Locate the cell with the specified text and output its (X, Y) center coordinate. 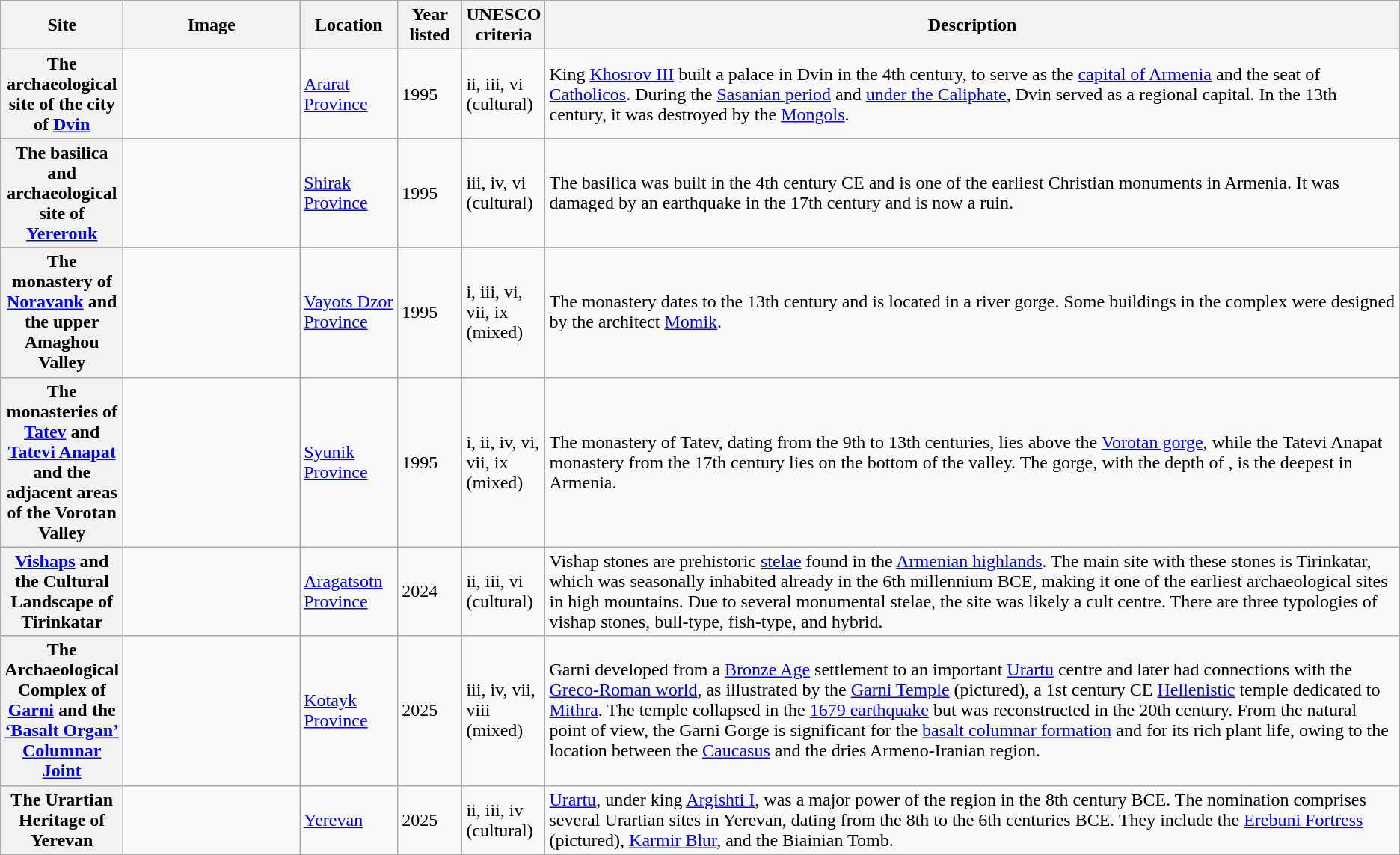
The basilica and archaeological site of Yererouk (62, 193)
The Urartian Heritage of Yerevan (62, 820)
Kotayk Province (349, 711)
Syunik Province (349, 462)
i, ii, iv, vi, vii, ix (mixed) (504, 462)
Site (62, 25)
Location (349, 25)
The monastery dates to the 13th century and is located in a river gorge. Some buildings in the complex were designed by the architect Momik. (972, 313)
The archaeological site of the city of Dvin (62, 94)
The Archaeological Complex of Garni and the ‘Basalt Organ’ Columnar Joint (62, 711)
Yerevan (349, 820)
Year listed (430, 25)
2024 (430, 591)
Image (212, 25)
UNESCO criteria (504, 25)
iii, iv, vii, viii (mixed) (504, 711)
Vishaps and the Cultural Landscape of Tirinkatar (62, 591)
Vayots Dzor Province (349, 313)
Ararat Province (349, 94)
iii, iv, vi (cultural) (504, 193)
Aragatsotn Province (349, 591)
Shirak Province (349, 193)
The monasteries of Tatev and Tatevi Anapat and the adjacent areas of the Vorotan Valley (62, 462)
Description (972, 25)
i, iii, vi, vii, ix (mixed) (504, 313)
The monastery of Noravank and the upper Amaghou Valley (62, 313)
ii, iii, iv (cultural) (504, 820)
